Search for the cell housing the specified text and yield its [X, Y] center coordinate. 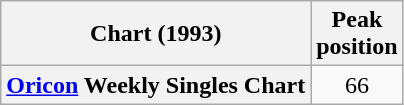
Oricon Weekly Singles Chart [156, 85]
Chart (1993) [156, 34]
Peakposition [357, 34]
66 [357, 85]
